Capture the cell that displays the provided text and extract its (X, Y) central coordinate. 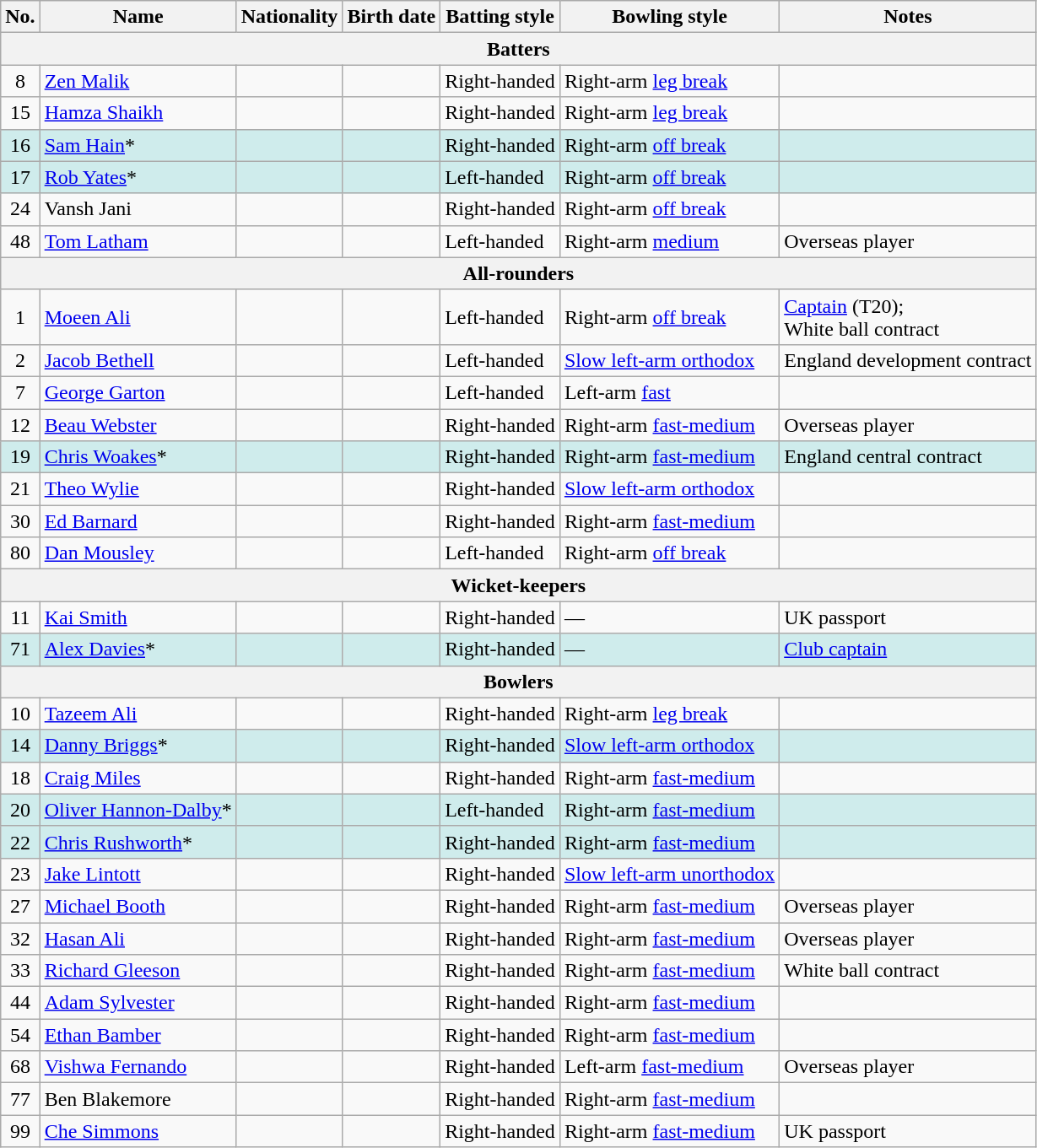
Bowlers (518, 682)
22 (20, 842)
Richard Gleeson (138, 971)
Moeen Ali (138, 317)
Slow left-arm unorthodox (669, 874)
20 (20, 810)
11 (20, 617)
Jacob Bethell (138, 360)
24 (20, 209)
Ed Barnard (138, 521)
Sam Hain* (138, 145)
Chris Rushworth* (138, 842)
Tazeem Ali (138, 714)
Zen Malik (138, 81)
19 (20, 457)
No. (20, 17)
Club captain (908, 649)
18 (20, 778)
12 (20, 424)
All-rounders (518, 273)
Alex Davies* (138, 649)
32 (20, 939)
Wicket-keepers (518, 585)
Batters (518, 49)
54 (20, 1035)
England development contract (908, 360)
77 (20, 1099)
16 (20, 145)
Left-arm fast (669, 392)
10 (20, 714)
Right-arm medium (669, 241)
Jake Lintott (138, 874)
Hamza Shaikh (138, 113)
33 (20, 971)
71 (20, 649)
Tom Latham (138, 241)
White ball contract (908, 971)
Left-arm fast-medium (669, 1067)
21 (20, 489)
99 (20, 1131)
27 (20, 906)
Beau Webster (138, 424)
Notes (908, 17)
7 (20, 392)
Vansh Jani (138, 209)
Vishwa Fernando (138, 1067)
Chris Woakes* (138, 457)
1 (20, 317)
80 (20, 553)
George Garton (138, 392)
Birth date (392, 17)
15 (20, 113)
Theo Wylie (138, 489)
Michael Booth (138, 906)
Adam Sylvester (138, 1003)
68 (20, 1067)
Batting style (500, 17)
Nationality (289, 17)
23 (20, 874)
Rob Yates* (138, 177)
14 (20, 746)
Ethan Bamber (138, 1035)
Hasan Ali (138, 939)
2 (20, 360)
Bowling style (669, 17)
17 (20, 177)
8 (20, 81)
Captain (T20); White ball contract (908, 317)
30 (20, 521)
Craig Miles (138, 778)
Oliver Hannon-Dalby* (138, 810)
48 (20, 241)
Dan Mousley (138, 553)
England central contract (908, 457)
Danny Briggs* (138, 746)
Che Simmons (138, 1131)
Name (138, 17)
44 (20, 1003)
Kai Smith (138, 617)
Ben Blakemore (138, 1099)
